Search for the cell housing the specified text and yield its [X, Y] center coordinate. 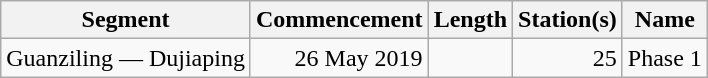
Phase 1 [664, 58]
Station(s) [568, 20]
Commencement [339, 20]
26 May 2019 [339, 58]
Name [664, 20]
Segment [126, 20]
Length [470, 20]
Guanziling — Dujiaping [126, 58]
25 [568, 58]
